Return the (X, Y) coordinate for the center point of the cell that contains the specified text.  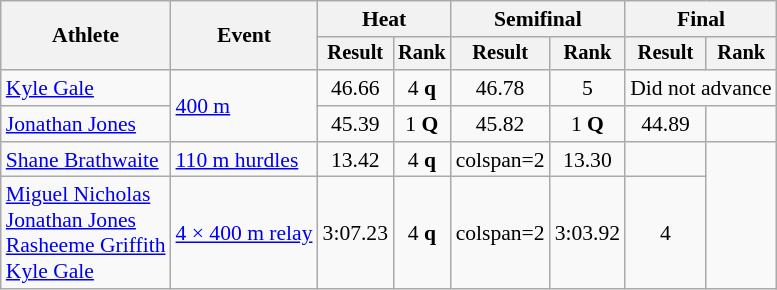
Final (701, 19)
3:07.23 (356, 233)
45.39 (356, 124)
Semifinal (538, 19)
Heat (384, 19)
13.42 (356, 160)
44.89 (666, 124)
400 m (244, 106)
5 (588, 88)
46.78 (500, 88)
3:03.92 (588, 233)
Kyle Gale (86, 88)
Did not advance (701, 88)
Shane Brathwaite (86, 160)
46.66 (356, 88)
Athlete (86, 36)
45.82 (500, 124)
4 (666, 233)
110 m hurdles (244, 160)
Miguel NicholasJonathan JonesRasheeme GriffithKyle Gale (86, 233)
4 × 400 m relay (244, 233)
Event (244, 36)
13.30 (588, 160)
Jonathan Jones (86, 124)
